For the text-containing cell, return its midpoint in [x, y] coordinate format. 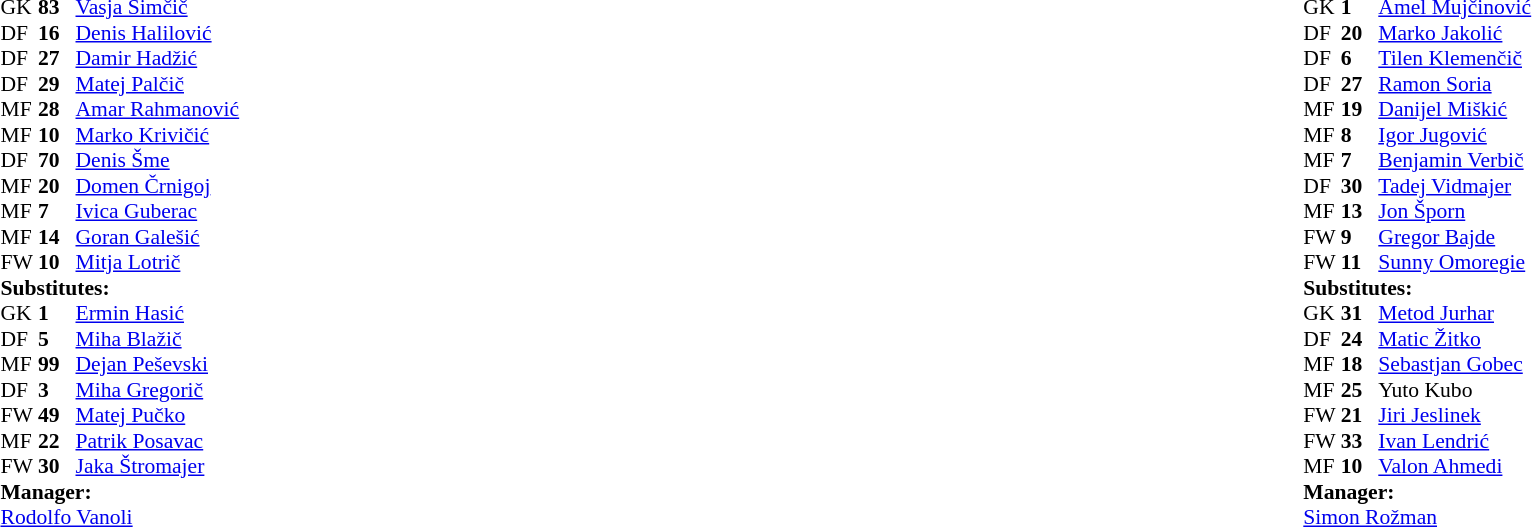
21 [1360, 415]
Benjamin Verbič [1454, 161]
Tadej Vidmajer [1454, 186]
13 [1360, 211]
Domen Črnigoj [158, 186]
Ramon Soria [1454, 84]
Yuto Kubo [1454, 390]
Valon Ahmedi [1454, 467]
Gregor Bajde [1454, 237]
Matic Žitko [1454, 339]
Metod Jurhar [1454, 313]
Igor Jugović [1454, 135]
18 [1360, 365]
Damir Hadžić [158, 59]
99 [57, 365]
25 [1360, 390]
28 [57, 109]
22 [57, 441]
Miha Blažič [158, 339]
6 [1360, 59]
Ivan Lendrić [1454, 441]
16 [57, 33]
Mitja Lotrič [158, 263]
49 [57, 415]
Denis Halilović [158, 33]
Denis Šme [158, 161]
Sebastjan Gobec [1454, 365]
Tilen Klemenčič [1454, 59]
29 [57, 84]
Jiri Jeslinek [1454, 415]
70 [57, 161]
Patrik Posavac [158, 441]
Matej Pučko [158, 415]
8 [1360, 135]
31 [1360, 313]
Marko Krivičić [158, 135]
14 [57, 237]
Ivica Guberac [158, 211]
33 [1360, 441]
Marko Jakolić [1454, 33]
Jon Šporn [1454, 211]
3 [57, 390]
Matej Palčič [158, 84]
1 [57, 313]
19 [1360, 109]
Amar Rahmanović [158, 109]
5 [57, 339]
Ermin Hasić [158, 313]
Goran Galešić [158, 237]
9 [1360, 237]
Sunny Omoregie [1454, 263]
Miha Gregorič [158, 390]
Dejan Peševski [158, 365]
11 [1360, 263]
24 [1360, 339]
Jaka Štromajer [158, 467]
Danijel Miškić [1454, 109]
